Determine the [x, y] coordinate at the center of the cell enclosing the given text.  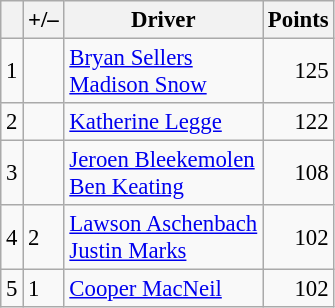
122 [298, 122]
Katherine Legge [163, 122]
3 [12, 174]
Bryan Sellers Madison Snow [163, 72]
108 [298, 174]
Driver [163, 20]
Lawson Aschenbach Justin Marks [163, 238]
Cooper MacNeil [163, 289]
4 [12, 238]
Jeroen Bleekemolen Ben Keating [163, 174]
5 [12, 289]
Points [298, 20]
+/– [44, 20]
125 [298, 72]
